Detect which cell encompasses the target text, then output its (X, Y) center coordinate. 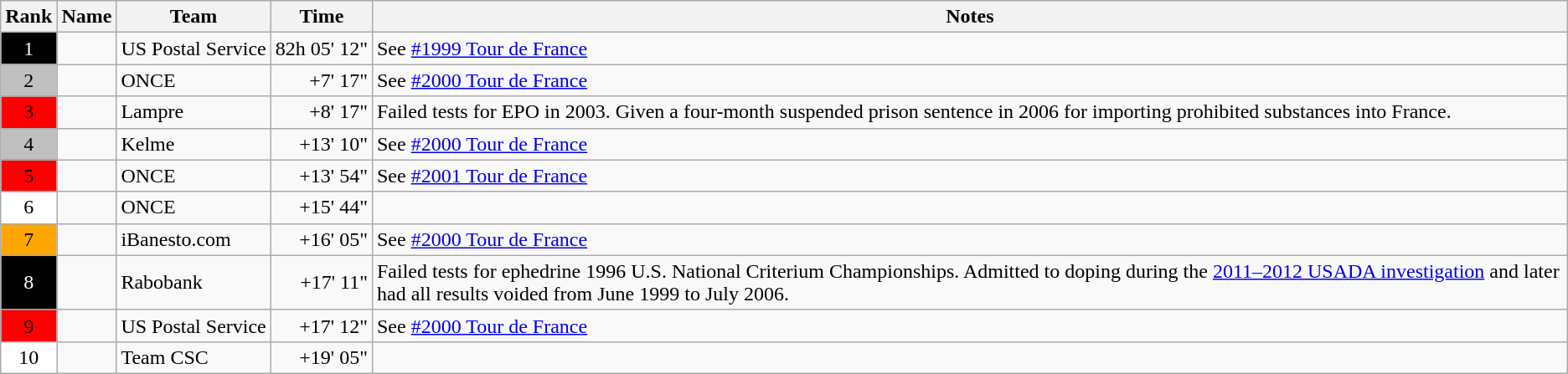
iBanesto.com (193, 239)
+16' 05" (322, 239)
8 (28, 283)
Lampre (193, 112)
Team CSC (193, 357)
+19' 05" (322, 357)
Time (322, 17)
See #2001 Tour de France (970, 176)
Rank (28, 17)
Rabobank (193, 283)
See #1999 Tour de France (970, 49)
10 (28, 357)
1 (28, 49)
+17' 11" (322, 283)
+13' 10" (322, 144)
2 (28, 80)
Notes (970, 17)
Failed tests for EPO in 2003. Given a four-month suspended prison sentence in 2006 for importing prohibited substances into France. (970, 112)
+15' 44" (322, 207)
+17' 12" (322, 325)
Team (193, 17)
9 (28, 325)
7 (28, 239)
3 (28, 112)
+7' 17" (322, 80)
Name (87, 17)
Kelme (193, 144)
6 (28, 207)
+13' 54" (322, 176)
4 (28, 144)
82h 05' 12" (322, 49)
5 (28, 176)
+8' 17" (322, 112)
